From the cell containing the given text, extract its center point as [X, Y] coordinate. 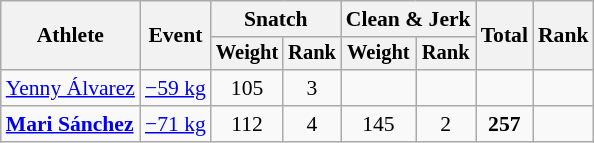
4 [312, 124]
−71 kg [176, 124]
112 [247, 124]
Total [504, 36]
257 [504, 124]
3 [312, 88]
Clean & Jerk [408, 19]
Yenny Álvarez [70, 88]
Event [176, 36]
Athlete [70, 36]
105 [247, 88]
Mari Sánchez [70, 124]
145 [378, 124]
2 [446, 124]
−59 kg [176, 88]
Snatch [276, 19]
